Return the (x, y) coordinate for the center point of the cell that contains the specified text.  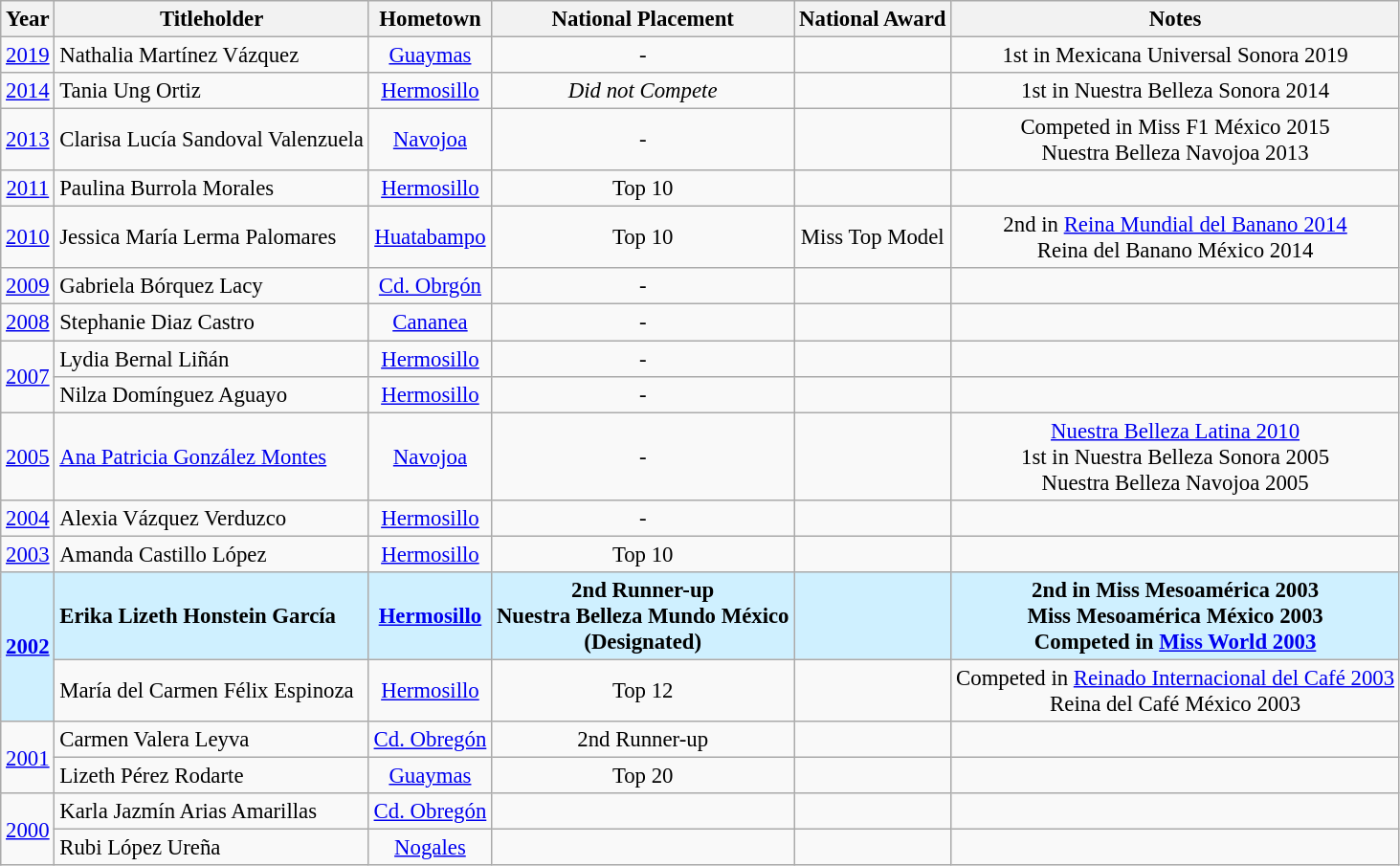
2014 (28, 91)
2000 (28, 829)
2013 (28, 140)
Top 12 (643, 691)
2005 (28, 456)
María del Carmen Félix Espinoza (211, 691)
National Placement (643, 19)
2019 (28, 56)
Competed in Miss F1 México 2015Nuestra Belleza Navojoa 2013 (1175, 140)
Erika Lizeth Honstein García (211, 616)
2001 (28, 758)
2008 (28, 322)
Miss Top Model (873, 237)
Carmen Valera Leyva (211, 740)
2002 (28, 647)
Nathalia Martínez Vázquez (211, 56)
2nd Runner-upNuestra Belleza Mundo México(Designated) (643, 616)
2010 (28, 237)
2003 (28, 554)
Clarisa Lucía Sandoval Valenzuela (211, 140)
Did not Compete (643, 91)
Top 20 (643, 775)
Karla Jazmín Arias Amarillas (211, 811)
2nd in Reina Mundial del Banano 2014Reina del Banano México 2014 (1175, 237)
1st in Nuestra Belleza Sonora 2014 (1175, 91)
Titleholder (211, 19)
Cananea (430, 322)
Amanda Castillo López (211, 554)
Rubi López Ureña (211, 848)
Huatabampo (430, 237)
Stephanie Diaz Castro (211, 322)
Nuestra Belleza Latina 20101st in Nuestra Belleza Sonora 2005Nuestra Belleza Navojoa 2005 (1175, 456)
Cd. Obrgón (430, 286)
National Award (873, 19)
2nd in Miss Mesoamérica 2003Miss Mesoamérica México 2003Competed in Miss World 2003 (1175, 616)
2009 (28, 286)
2004 (28, 518)
2011 (28, 189)
Nogales (430, 848)
2007 (28, 377)
Alexia Vázquez Verduzco (211, 518)
Jessica María Lerma Palomares (211, 237)
Ana Patricia González Montes (211, 456)
2nd Runner-up (643, 740)
1st in Mexicana Universal Sonora 2019 (1175, 56)
Year (28, 19)
Nilza Domínguez Aguayo (211, 394)
Notes (1175, 19)
Tania Ung Ortiz (211, 91)
Hometown (430, 19)
Competed in Reinado Internacional del Café 2003Reina del Café México 2003 (1175, 691)
Gabriela Bórquez Lacy (211, 286)
Paulina Burrola Morales (211, 189)
Lizeth Pérez Rodarte (211, 775)
Lydia Bernal Liñán (211, 359)
